Scan for the cell matching the given text and deliver its (X, Y) coordinate at center. 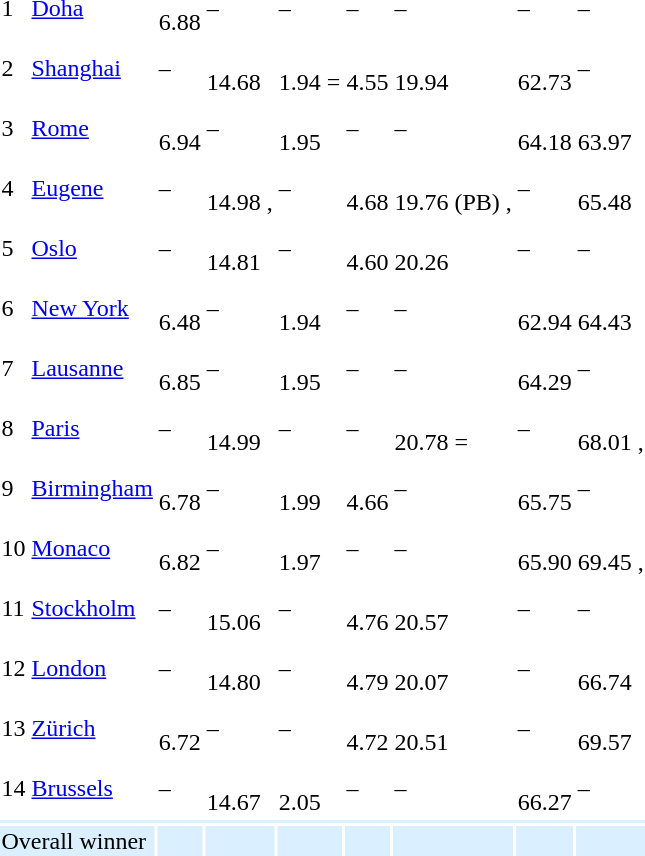
Paris (92, 428)
7 (14, 368)
69.45 , (610, 548)
62.73 (544, 68)
6.82 (180, 548)
13 (14, 728)
64.18 (544, 128)
14 (14, 788)
14.67 (240, 788)
4.68 (368, 188)
65.48 (610, 188)
4.72 (368, 728)
10 (14, 548)
64.29 (544, 368)
14.68 (240, 68)
20.07 (453, 668)
Rome (92, 128)
1.94 (310, 308)
14.80 (240, 668)
4.66 (368, 488)
8 (14, 428)
9 (14, 488)
20.78 = (453, 428)
2 (14, 68)
Eugene (92, 188)
12 (14, 668)
1.99 (310, 488)
5 (14, 248)
66.27 (544, 788)
3 (14, 128)
4.60 (368, 248)
6 (14, 308)
20.26 (453, 248)
19.76 (PB) , (453, 188)
1.94 = (310, 68)
Stockholm (92, 608)
Overall winner (77, 841)
2.05 (310, 788)
6.72 (180, 728)
Birmingham (92, 488)
4.55 (368, 68)
64.43 (610, 308)
14.98 , (240, 188)
66.74 (610, 668)
4 (14, 188)
Oslo (92, 248)
14.81 (240, 248)
15.06 (240, 608)
1.97 (310, 548)
62.94 (544, 308)
6.85 (180, 368)
New York (92, 308)
19.94 (453, 68)
Monaco (92, 548)
London (92, 668)
6.94 (180, 128)
Lausanne (92, 368)
14.99 (240, 428)
4.79 (368, 668)
Zürich (92, 728)
Shanghai (92, 68)
20.57 (453, 608)
65.90 (544, 548)
68.01 , (610, 428)
6.48 (180, 308)
63.97 (610, 128)
6.78 (180, 488)
65.75 (544, 488)
Brussels (92, 788)
4.76 (368, 608)
69.57 (610, 728)
20.51 (453, 728)
11 (14, 608)
